Capture the cell that displays the provided text and extract its [X, Y] central coordinate. 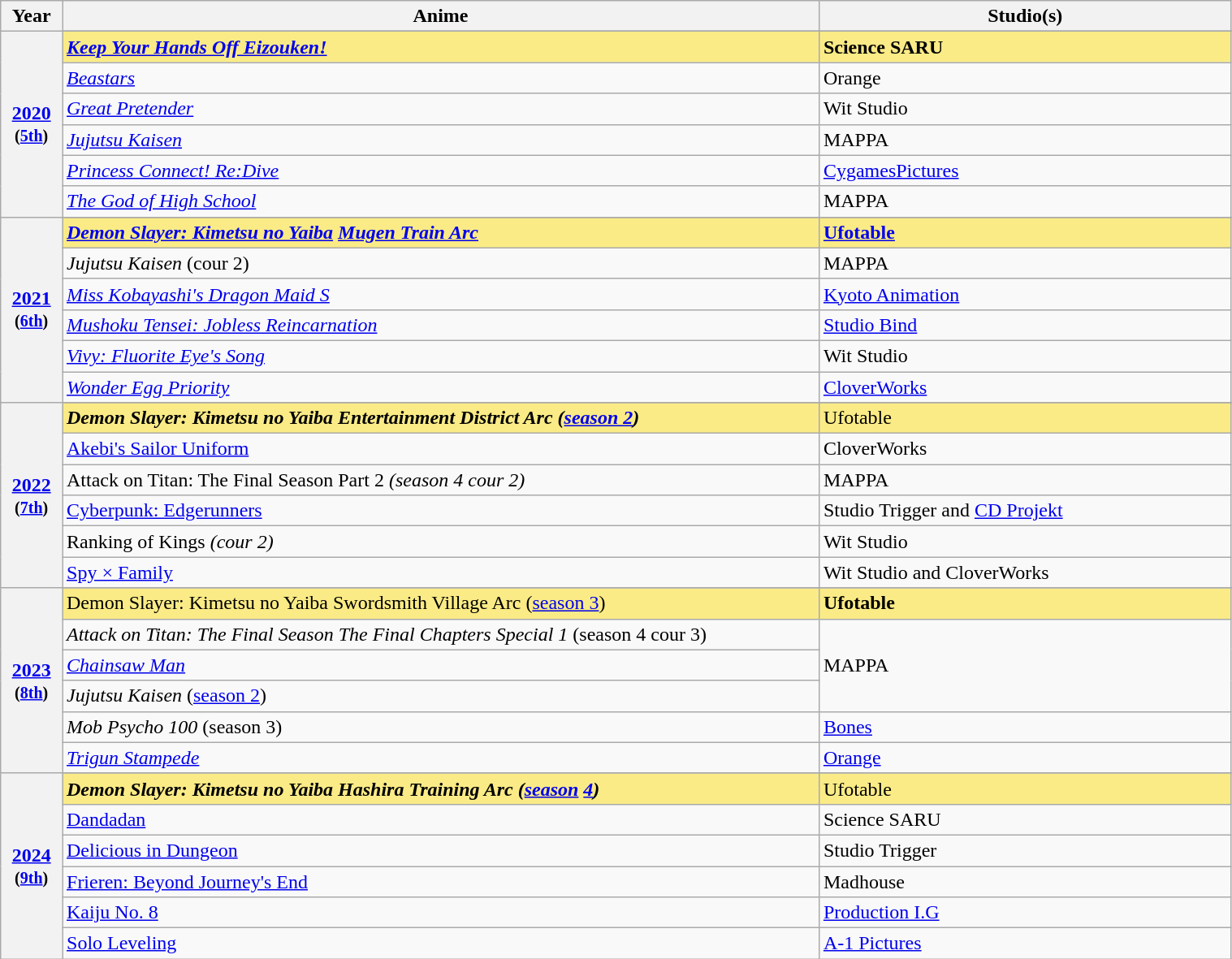
Kyoto Animation [1025, 294]
Trigun Stampede [440, 758]
Demon Slayer: Kimetsu no Yaiba Hashira Training Arc (season 4) [440, 788]
Mushoku Tensei: Jobless Reincarnation [440, 325]
Jujutsu Kaisen (cour 2) [440, 263]
A-1 Pictures [1025, 944]
Attack on Titan: The Final Season Part 2 (season 4 cour 2) [440, 480]
Frieren: Beyond Journey's End [440, 881]
Akebi's Sailor Uniform [440, 449]
Anime [440, 16]
Bones [1025, 727]
2022(7th) [32, 495]
Studio(s) [1025, 16]
Cyberpunk: Edgerunners [440, 511]
Studio Bind [1025, 325]
Delicious in Dungeon [440, 850]
2023(8th) [32, 680]
Miss Kobayashi's Dragon Maid S [440, 294]
2020(5th) [32, 124]
Wit Studio and CloverWorks [1025, 572]
CygamesPictures [1025, 171]
Studio Trigger [1025, 850]
Keep Your Hands Off Eizouken! [440, 47]
Vivy: Fluorite Eye's Song [440, 356]
Demon Slayer: Kimetsu no Yaiba Entertainment District Arc (season 2) [440, 418]
2021(6th) [32, 309]
Chainsaw Man [440, 665]
Jujutsu Kaisen [440, 140]
Princess Connect! Re:Dive [440, 171]
Production I.G [1025, 913]
Ranking of Kings (cour 2) [440, 542]
Attack on Titan: The Final Season The Final Chapters Special 1 (season 4 cour 3) [440, 634]
Year [32, 16]
Mob Psycho 100 (season 3) [440, 727]
Demon Slayer: Kimetsu no Yaiba Swordsmith Village Arc (season 3) [440, 603]
Demon Slayer: Kimetsu no Yaiba Mugen Train Arc [440, 232]
Dandadan [440, 819]
Madhouse [1025, 881]
Spy × Family [440, 572]
Kaiju No. 8 [440, 913]
Wonder Egg Priority [440, 387]
2024(9th) [32, 866]
The God of High School [440, 201]
Beastars [440, 78]
Great Pretender [440, 109]
Studio Trigger and CD Projekt [1025, 511]
Solo Leveling [440, 944]
Jujutsu Kaisen (season 2) [440, 696]
